From the cell containing the given text, extract its center point as [X, Y] coordinate. 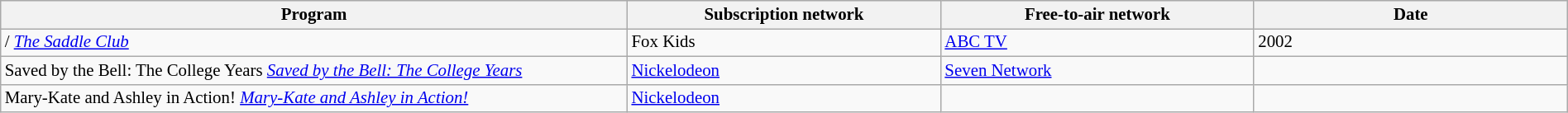
Date [1411, 15]
/ The Saddle Club [314, 42]
ABC TV [1097, 42]
Seven Network [1097, 70]
Mary-Kate and Ashley in Action! Mary-Kate and Ashley in Action! [314, 98]
Free-to-air network [1097, 15]
Subscription network [784, 15]
Saved by the Bell: The College Years Saved by the Bell: The College Years [314, 70]
Program [314, 15]
2002 [1411, 42]
Fox Kids [784, 42]
